Output the [X, Y] coordinate of the center of the cell containing the given text.  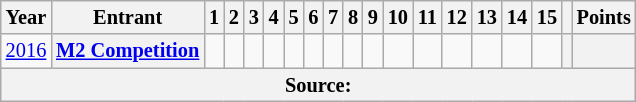
1 [214, 17]
8 [353, 17]
3 [254, 17]
Source: [318, 85]
10 [398, 17]
7 [333, 17]
12 [457, 17]
Points [604, 17]
4 [274, 17]
14 [517, 17]
Entrant [128, 17]
M2 Competition [128, 51]
13 [487, 17]
Year [26, 17]
2016 [26, 51]
11 [428, 17]
9 [373, 17]
5 [294, 17]
2 [234, 17]
6 [313, 17]
15 [547, 17]
